From the cell containing the given text, extract its center point as [X, Y] coordinate. 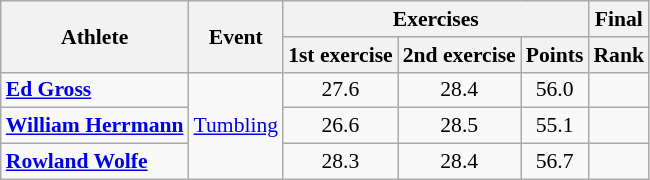
Ed Gross [95, 90]
56.7 [555, 162]
Rank [618, 55]
1st exercise [340, 55]
William Herrmann [95, 126]
28.5 [460, 126]
Athlete [95, 36]
56.0 [555, 90]
2nd exercise [460, 55]
55.1 [555, 126]
Event [236, 36]
Exercises [436, 19]
Points [555, 55]
27.6 [340, 90]
Final [618, 19]
Tumbling [236, 126]
Rowland Wolfe [95, 162]
26.6 [340, 126]
28.3 [340, 162]
